Output the (x, y) coordinate of the center of the cell containing the given text.  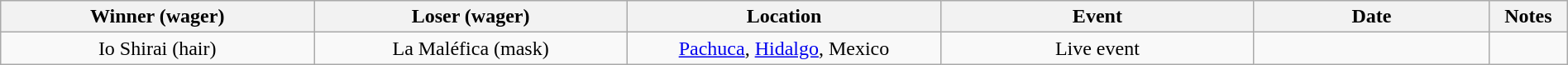
Loser (wager) (471, 17)
Live event (1097, 48)
Io Shirai (hair) (157, 48)
La Maléfica (mask) (471, 48)
Location (784, 17)
Pachuca, Hidalgo, Mexico (784, 48)
Event (1097, 17)
Notes (1528, 17)
Date (1371, 17)
Winner (wager) (157, 17)
